Scan for the cell matching the given text and deliver its [X, Y] coordinate at center. 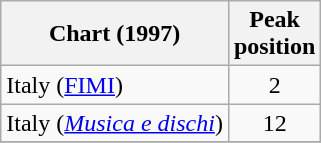
Chart (1997) [115, 34]
Italy (FIMI) [115, 85]
12 [274, 123]
Italy (Musica e dischi) [115, 123]
2 [274, 85]
Peakposition [274, 34]
